Identify which cell holds the provided text, then report its [x, y] central coordinate. 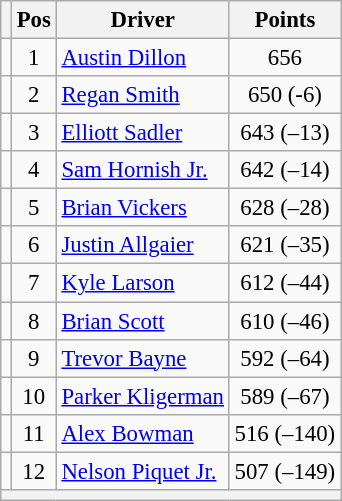
Justin Allgaier [142, 245]
Trevor Bayne [142, 358]
11 [34, 433]
7 [34, 283]
Alex Bowman [142, 433]
Pos [34, 20]
592 (–64) [284, 358]
10 [34, 396]
650 (-6) [284, 95]
656 [284, 58]
621 (–35) [284, 245]
Elliott Sadler [142, 133]
628 (–28) [284, 208]
Parker Kligerman [142, 396]
6 [34, 245]
3 [34, 133]
643 (–13) [284, 133]
Regan Smith [142, 95]
610 (–46) [284, 321]
9 [34, 358]
Brian Scott [142, 321]
5 [34, 208]
507 (–149) [284, 471]
Austin Dillon [142, 58]
Kyle Larson [142, 283]
612 (–44) [284, 283]
Sam Hornish Jr. [142, 170]
Brian Vickers [142, 208]
Points [284, 20]
589 (–67) [284, 396]
4 [34, 170]
2 [34, 95]
Driver [142, 20]
8 [34, 321]
516 (–140) [284, 433]
12 [34, 471]
1 [34, 58]
642 (–14) [284, 170]
Nelson Piquet Jr. [142, 471]
